Identify which cell holds the provided text, then report its [X, Y] central coordinate. 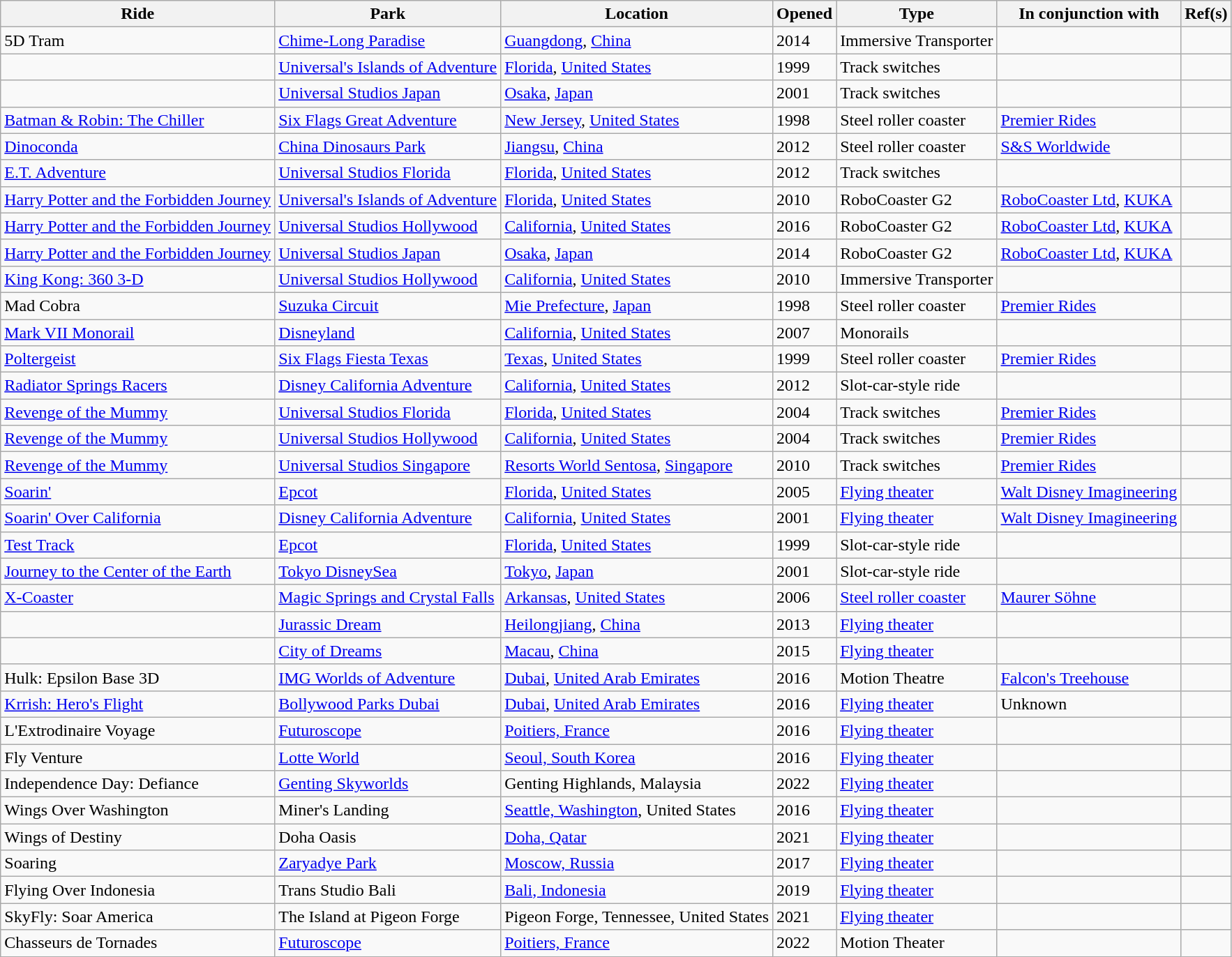
Krrish: Hero's Flight [138, 704]
Chasseurs de Tornades [138, 943]
Bali, Indonesia [637, 890]
Six Flags Fiesta Texas [388, 359]
Six Flags Great Adventure [388, 120]
Motion Theater [917, 943]
Jiangsu, China [637, 146]
In conjunction with [1089, 14]
Flying Over Indonesia [138, 890]
Doha Oasis [388, 837]
Macau, China [637, 651]
Journey to the Center of the Earth [138, 571]
Doha, Qatar [637, 837]
New Jersey, United States [637, 120]
2019 [805, 890]
Hulk: Epsilon Base 3D [138, 677]
Soaring [138, 864]
Park [388, 14]
E.T. Adventure [138, 173]
Chime-Long Paradise [388, 40]
Guangdong, China [637, 40]
Seattle, Washington, United States [637, 811]
Tokyo, Japan [637, 571]
Test Track [138, 545]
Mark VII Monorail [138, 333]
City of Dreams [388, 651]
Pigeon Forge, Tennessee, United States [637, 917]
China Dinosaurs Park [388, 146]
2015 [805, 651]
Seoul, South Korea [637, 757]
Location [637, 14]
Mad Cobra [138, 306]
Unknown [1089, 704]
Genting Skyworlds [388, 784]
5D Tram [138, 40]
2013 [805, 624]
Monorails [917, 333]
King Kong: 360 3-D [138, 279]
Ride [138, 14]
Soarin' Over California [138, 518]
2006 [805, 598]
Universal Studios Singapore [388, 465]
IMG Worlds of Adventure [388, 677]
Falcon's Treehouse [1089, 677]
Opened [805, 14]
Motion Theatre [917, 677]
The Island at Pigeon Forge [388, 917]
Magic Springs and Crystal Falls [388, 598]
Independence Day: Defiance [138, 784]
Maurer Söhne [1089, 598]
Jurassic Dream [388, 624]
Mie Prefecture, Japan [637, 306]
Fly Venture [138, 757]
Genting Highlands, Malaysia [637, 784]
Soarin' [138, 492]
2007 [805, 333]
Ref(s) [1206, 14]
Disneyland [388, 333]
Suzuka Circuit [388, 306]
SkyFly: Soar America [138, 917]
Wings of Destiny [138, 837]
L'Extrodinaire Voyage [138, 730]
Texas, United States [637, 359]
2005 [805, 492]
Resorts World Sentosa, Singapore [637, 465]
Moscow, Russia [637, 864]
Trans Studio Bali [388, 890]
Wings Over Washington [138, 811]
Arkansas, United States [637, 598]
Tokyo DisneySea [388, 571]
Radiator Springs Racers [138, 386]
2017 [805, 864]
Bollywood Parks Dubai [388, 704]
X-Coaster [138, 598]
S&S Worldwide [1089, 146]
Poltergeist [138, 359]
Miner's Landing [388, 811]
Dinoconda [138, 146]
Type [917, 14]
Heilongjiang, China [637, 624]
Zaryadye Park [388, 864]
Batman & Robin: The Chiller [138, 120]
Lotte World [388, 757]
